Detect which cell encompasses the target text, then output its [x, y] center coordinate. 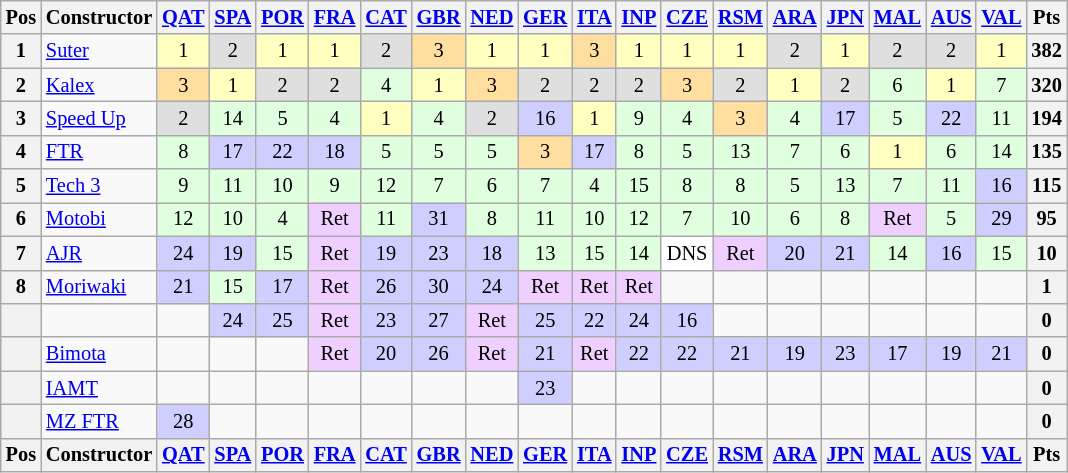
Speed Up [99, 118]
115 [1046, 186]
382 [1046, 51]
Bimota [99, 354]
Motobi [99, 219]
DNS [687, 253]
28 [183, 421]
135 [1046, 152]
194 [1046, 118]
29 [1001, 219]
AJR [99, 253]
Moriwaki [99, 287]
MZ FTR [99, 421]
IAMT [99, 388]
30 [439, 287]
31 [439, 219]
95 [1046, 219]
27 [439, 320]
320 [1046, 85]
Tech 3 [99, 186]
Kalex [99, 85]
FTR [99, 152]
Suter [99, 51]
